Locate the cell with the specified text and output its [x, y] center coordinate. 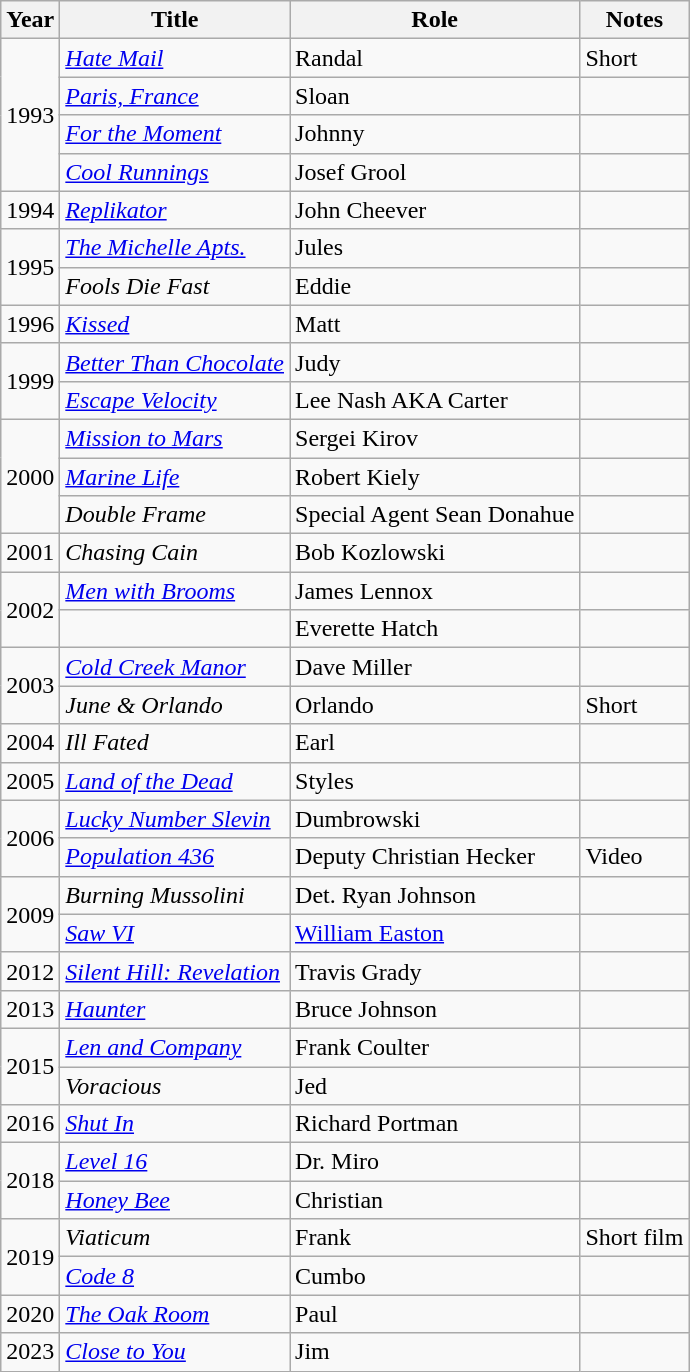
Everette Hatch [435, 629]
Frank Coulter [435, 1047]
The Michelle Apts. [175, 248]
Frank [435, 1238]
2016 [30, 1124]
2013 [30, 1009]
2002 [30, 610]
Viaticum [175, 1238]
Double Frame [175, 515]
Video [634, 857]
Dumbrowski [435, 819]
2009 [30, 914]
William Easton [435, 933]
Sloan [435, 96]
Haunter [175, 1009]
Population 436 [175, 857]
1999 [30, 381]
Orlando [435, 705]
2019 [30, 1257]
2001 [30, 553]
Voracious [175, 1085]
Short film [634, 1238]
Travis Grady [435, 971]
Det. Ryan Johnson [435, 895]
2018 [30, 1181]
Level 16 [175, 1162]
2003 [30, 686]
Close to You [175, 1352]
Honey Bee [175, 1200]
Burning Mussolini [175, 895]
1996 [30, 324]
Earl [435, 743]
Fools Die Fast [175, 286]
2020 [30, 1314]
Cool Runnings [175, 172]
2015 [30, 1066]
Chasing Cain [175, 553]
Role [435, 20]
Sergei Kirov [435, 438]
Mission to Mars [175, 438]
Jules [435, 248]
Cumbo [435, 1276]
Lee Nash AKA Carter [435, 400]
Replikator [175, 210]
Shut In [175, 1124]
2004 [30, 743]
Year [30, 20]
Dr. Miro [435, 1162]
Men with Brooms [175, 591]
Hate Mail [175, 58]
Lucky Number Slevin [175, 819]
Marine Life [175, 477]
For the Moment [175, 134]
1993 [30, 115]
2023 [30, 1352]
2000 [30, 476]
2005 [30, 781]
Bruce Johnson [435, 1009]
Cold Creek Manor [175, 667]
Title [175, 20]
2006 [30, 838]
Kissed [175, 324]
1995 [30, 267]
Special Agent Sean Donahue [435, 515]
Jed [435, 1085]
1994 [30, 210]
Paris, France [175, 96]
Judy [435, 362]
Ill Fated [175, 743]
Saw VI [175, 933]
Jim [435, 1352]
Eddie [435, 286]
The Oak Room [175, 1314]
2012 [30, 971]
Deputy Christian Hecker [435, 857]
Bob Kozlowski [435, 553]
Dave Miller [435, 667]
Escape Velocity [175, 400]
Matt [435, 324]
Silent Hill: Revelation [175, 971]
Paul [435, 1314]
Josef Grool [435, 172]
Randal [435, 58]
Len and Company [175, 1047]
Richard Portman [435, 1124]
Johnny [435, 134]
Robert Kiely [435, 477]
Code 8 [175, 1276]
Styles [435, 781]
Better Than Chocolate [175, 362]
John Cheever [435, 210]
Christian [435, 1200]
Notes [634, 20]
James Lennox [435, 591]
June & Orlando [175, 705]
Land of the Dead [175, 781]
